Return the [x, y] coordinate for the center point of the cell that contains the specified text.  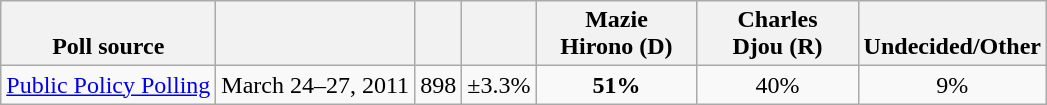
Poll source [108, 34]
40% [778, 85]
9% [952, 85]
Public Policy Polling [108, 85]
51% [616, 85]
MazieHirono (D) [616, 34]
Undecided/Other [952, 34]
±3.3% [499, 85]
CharlesDjou (R) [778, 34]
March 24–27, 2011 [316, 85]
898 [438, 85]
